For the text-containing cell, return its midpoint in [X, Y] coordinate format. 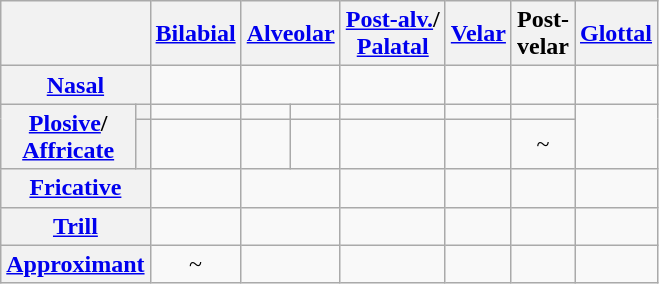
Plosive/Affricate [68, 136]
Velar [478, 34]
Glottal [616, 34]
Alveolar [290, 34]
Bilabial [196, 34]
Nasal [76, 85]
Approximant [76, 264]
Trill [76, 226]
Fricative [76, 188]
Post-alv./Palatal [392, 34]
Post-velar [542, 34]
